Output the [x, y] coordinate of the center of the cell containing the given text.  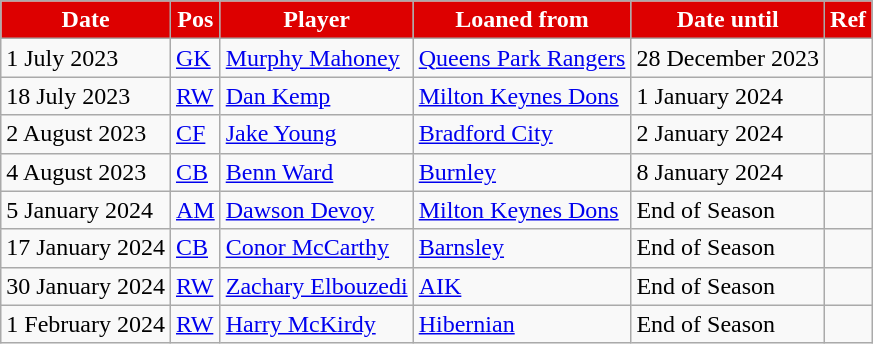
Jake Young [316, 134]
28 December 2023 [728, 58]
18 July 2023 [86, 96]
Queens Park Rangers [522, 58]
AIK [522, 286]
GK [195, 58]
Barnsley [522, 248]
AM [195, 210]
Dawson Devoy [316, 210]
Conor McCarthy [316, 248]
Date [86, 20]
Hibernian [522, 324]
1 February 2024 [86, 324]
Ref [848, 20]
2 January 2024 [728, 134]
17 January 2024 [86, 248]
2 August 2023 [86, 134]
Pos [195, 20]
Bradford City [522, 134]
Dan Kemp [316, 96]
4 August 2023 [86, 172]
Murphy Mahoney [316, 58]
30 January 2024 [86, 286]
Loaned from [522, 20]
Benn Ward [316, 172]
1 January 2024 [728, 96]
8 January 2024 [728, 172]
Harry McKirdy [316, 324]
1 July 2023 [86, 58]
CF [195, 134]
Player [316, 20]
Burnley [522, 172]
5 January 2024 [86, 210]
Zachary Elbouzedi [316, 286]
Date until [728, 20]
